Search for the cell housing the specified text and yield its (X, Y) center coordinate. 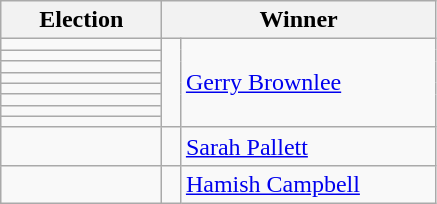
Winner (299, 20)
Hamish Campbell (308, 184)
Sarah Pallett (308, 146)
Election (82, 20)
Gerry Brownlee (308, 83)
